Locate the cell with the specified text and output its [X, Y] center coordinate. 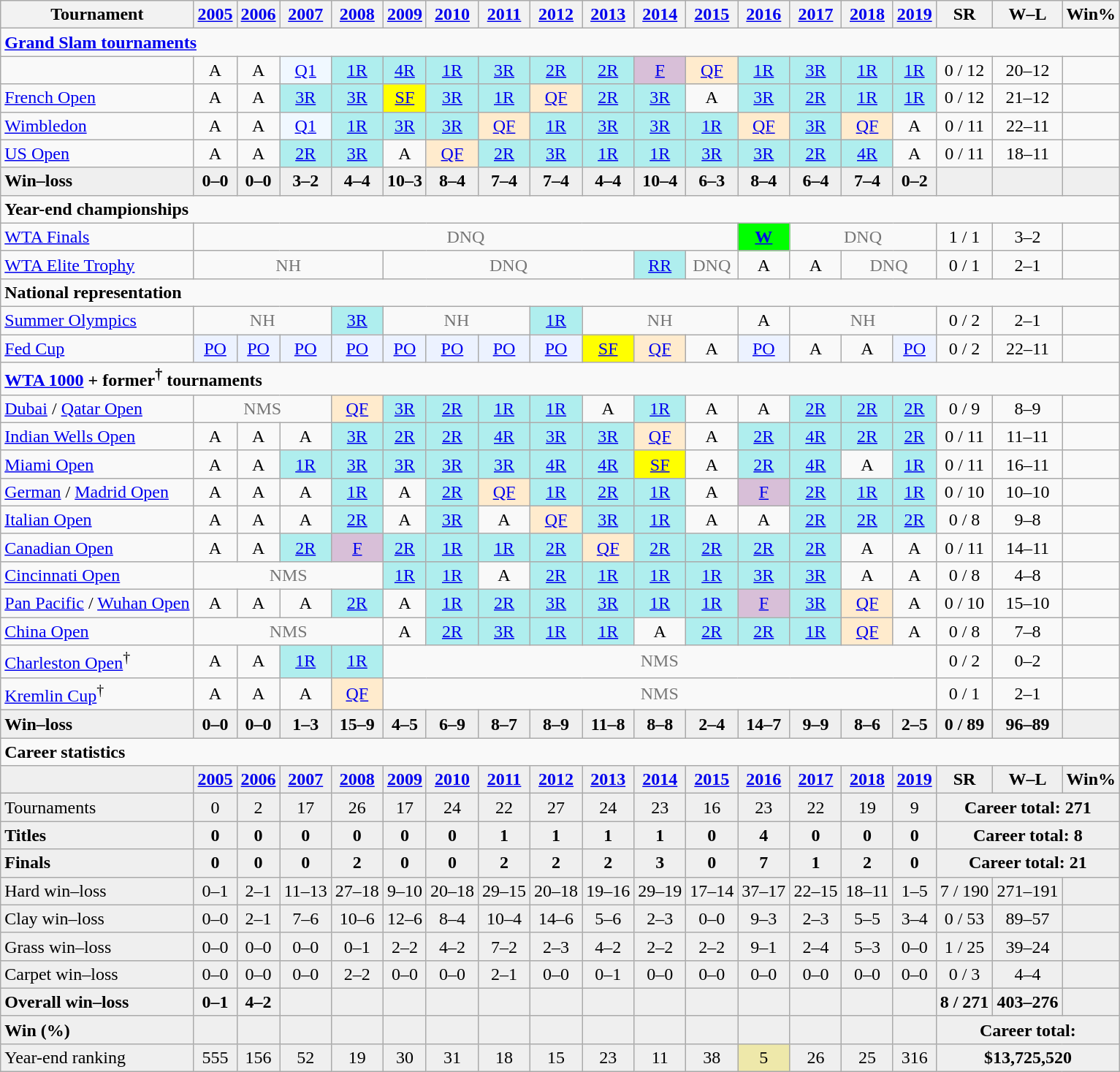
3–4 [915, 919]
French Open [97, 98]
156 [259, 1058]
Overall win–loss [97, 1002]
9 [915, 807]
12–6 [405, 919]
Titles [97, 835]
9–10 [405, 891]
11–13 [305, 891]
29–15 [504, 891]
39–24 [1027, 946]
17–14 [712, 891]
4 [764, 835]
9–3 [764, 919]
38 [712, 1058]
China Open [97, 631]
Grand Slam tournaments [560, 42]
Dubai / Qatar Open [97, 408]
WTA Elite Trophy [97, 265]
8–6 [867, 724]
Charleston Open† [97, 662]
3 [660, 863]
10–6 [357, 919]
7 [764, 863]
22–15 [815, 891]
0 / 9 [964, 408]
1 / 1 [964, 237]
14–7 [764, 724]
8–7 [504, 724]
National representation [560, 292]
0 / 3 [964, 974]
4–5 [405, 724]
0 / 89 [964, 724]
Summer Olympics [97, 320]
Career statistics [560, 752]
0 / 53 [964, 919]
29–19 [660, 891]
Pan Pacific / Wuhan Open [97, 604]
2–5 [915, 724]
15–10 [1027, 604]
1 / 25 [964, 946]
16–11 [1027, 464]
Win (%) [97, 1030]
37–17 [764, 891]
7 / 190 [964, 891]
16 [712, 807]
WTA Finals [97, 237]
Carpet win–loss [97, 974]
RR [660, 265]
Miami Open [97, 464]
316 [915, 1058]
Italian Open [97, 520]
Wimbledon [97, 126]
27 [557, 807]
10–10 [1027, 492]
52 [305, 1058]
5–5 [867, 919]
WTA 1000 + former† tournaments [560, 379]
18 [504, 1058]
5–6 [608, 919]
Clay win–loss [97, 919]
4–8 [1027, 575]
30 [405, 1058]
403–276 [1027, 1002]
20–12 [1027, 70]
Fed Cup [97, 349]
9–1 [764, 946]
Finals [97, 863]
15–9 [357, 724]
Tournaments [97, 807]
Career total: 271 [1027, 807]
96–89 [1027, 724]
5–3 [867, 946]
31 [452, 1058]
8–8 [660, 724]
11–8 [608, 724]
Career total: 21 [1027, 863]
14–6 [557, 919]
11 [660, 1058]
Grass win–loss [97, 946]
$13,725,520 [1027, 1058]
Cincinnati Open [97, 575]
Year-end ranking [97, 1058]
7–8 [1027, 631]
27–18 [357, 891]
5 [764, 1058]
US Open [97, 153]
15 [557, 1058]
8 / 271 [964, 1002]
Hard win–loss [97, 891]
7–2 [504, 946]
21–12 [1027, 98]
Career total: [1027, 1030]
7–6 [305, 919]
9–8 [1027, 520]
1–5 [915, 891]
10–3 [405, 181]
89–57 [1027, 919]
1–3 [305, 724]
Tournament [97, 15]
German / Madrid Open [97, 492]
Indian Wells Open [97, 436]
271–191 [1027, 891]
Kremlin Cup† [97, 694]
11–11 [1027, 436]
6–4 [815, 181]
9–9 [815, 724]
6–3 [712, 181]
W [764, 237]
19–16 [608, 891]
Canadian Open [97, 547]
6–9 [452, 724]
25 [867, 1058]
14–11 [1027, 547]
Career total: 8 [1027, 835]
Year-end championships [560, 209]
555 [215, 1058]
